Output the [x, y] coordinate of the center of the cell containing the given text.  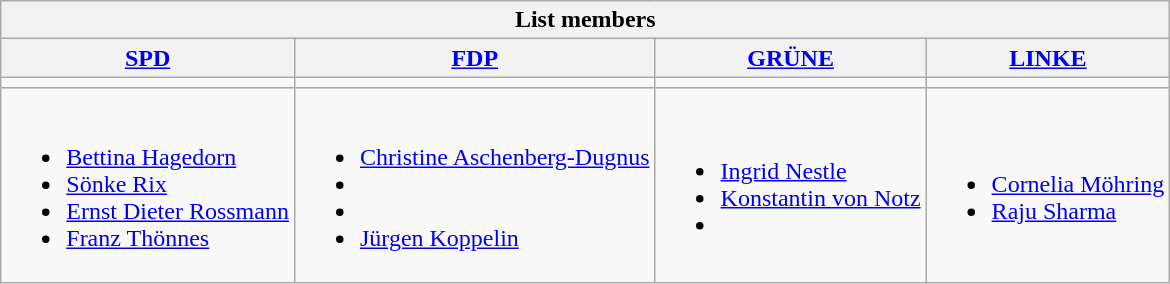
Bettina HagedornSönke RixErnst Dieter RossmannFranz Thönnes [148, 185]
SPD [148, 58]
List members [586, 20]
LINKE [1048, 58]
Ingrid NestleKonstantin von Notz [790, 185]
GRÜNE [790, 58]
FDP [474, 58]
Cornelia MöhringRaju Sharma [1048, 185]
Christine Aschenberg-DugnusJürgen Koppelin [474, 185]
